Locate the cell with the specified text and output its [x, y] center coordinate. 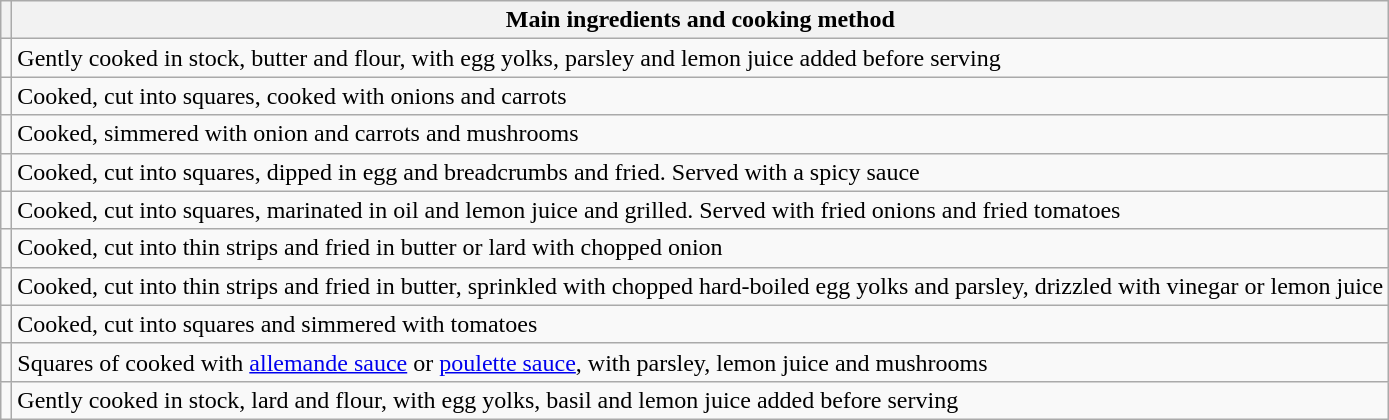
Cooked, cut into squares, dipped in egg and breadcrumbs and fried. Served with a spicy sauce [700, 172]
Cooked, cut into squares, cooked with onions and carrots [700, 96]
Cooked, cut into thin strips and fried in butter or lard with chopped onion [700, 248]
Main ingredients and cooking method [700, 20]
Cooked, cut into squares and simmered with tomatoes [700, 324]
Cooked, simmered with onion and carrots and mushrooms [700, 134]
Squares of cooked with allemande sauce or poulette sauce, with parsley, lemon juice and mushrooms [700, 362]
Gently cooked in stock, lard and flour, with egg yolks, basil and lemon juice added before serving [700, 400]
Cooked, cut into squares, marinated in oil and lemon juice and grilled. Served with fried onions and fried tomatoes [700, 210]
Cooked, cut into thin strips and fried in butter, sprinkled with chopped hard-boiled egg yolks and parsley, drizzled with vinegar or lemon juice [700, 286]
Gently cooked in stock, butter and flour, with egg yolks, parsley and lemon juice added before serving [700, 58]
